Scan for the cell matching the given text and deliver its [X, Y] coordinate at center. 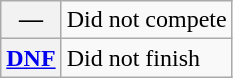
Did not finish [146, 58]
Did not compete [146, 20]
— [31, 20]
DNF [31, 58]
